Find where the given text appears and provide that cell's center as [X, Y] coordinate. 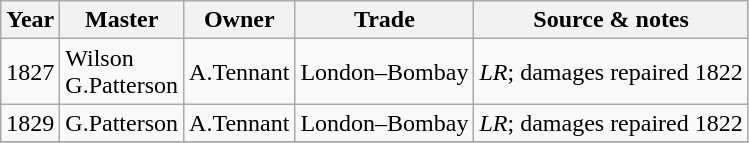
Source & notes [611, 20]
G.Patterson [122, 123]
1827 [30, 72]
Year [30, 20]
WilsonG.Patterson [122, 72]
Master [122, 20]
Trade [384, 20]
Owner [240, 20]
1829 [30, 123]
